Detect which cell encompasses the target text, then output its [x, y] center coordinate. 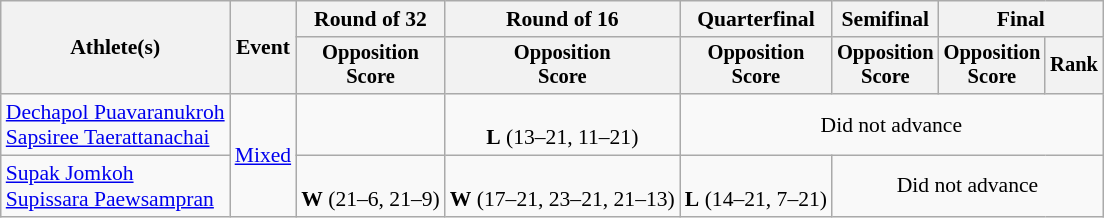
Supak JomkohSupissara Paewsampran [116, 186]
L (14–21, 7–21) [756, 186]
W (21–6, 21–9) [370, 186]
Event [263, 48]
Rank [1074, 66]
Mixed [263, 155]
Final [1021, 19]
Athlete(s) [116, 48]
Semifinal [886, 19]
Dechapol PuavaranukrohSapsiree Taerattanachai [116, 124]
W (17–21, 23–21, 21–13) [562, 186]
Round of 16 [562, 19]
Quarterfinal [756, 19]
L (13–21, 11–21) [562, 124]
Round of 32 [370, 19]
